Return the [X, Y] coordinate for the center point of the cell that contains the specified text.  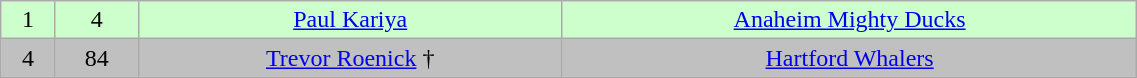
Paul Kariya [350, 20]
Trevor Roenick † [350, 58]
1 [28, 20]
Hartford Whalers [849, 58]
Anaheim Mighty Ducks [849, 20]
84 [96, 58]
